Pinpoint the cell where the given text exists, returning its [x, y] midpoint coordinate. 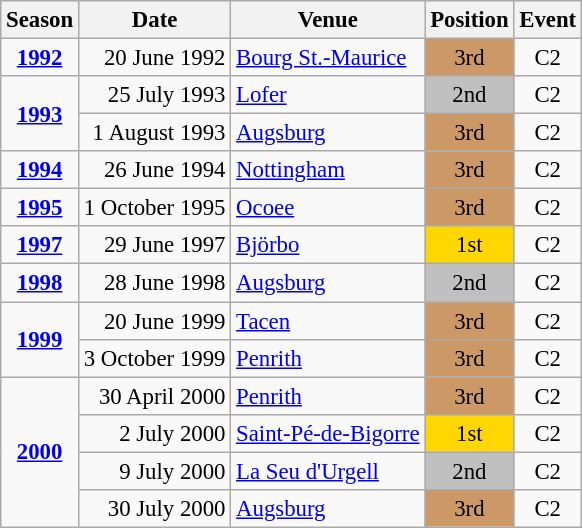
29 June 1997 [154, 245]
28 June 1998 [154, 283]
Date [154, 20]
2 July 2000 [154, 433]
26 June 1994 [154, 170]
25 July 1993 [154, 95]
30 July 2000 [154, 509]
Björbo [328, 245]
1993 [40, 114]
La Seu d'Urgell [328, 471]
Saint-Pé-de-Bigorre [328, 433]
1999 [40, 340]
1 October 1995 [154, 208]
3 October 1999 [154, 358]
Bourg St.-Maurice [328, 58]
Position [470, 20]
1995 [40, 208]
1 August 1993 [154, 133]
2000 [40, 452]
Season [40, 20]
30 April 2000 [154, 396]
1998 [40, 283]
Lofer [328, 95]
Ocoee [328, 208]
20 June 1992 [154, 58]
1994 [40, 170]
Nottingham [328, 170]
1992 [40, 58]
Venue [328, 20]
Event [548, 20]
1997 [40, 245]
Tacen [328, 321]
20 June 1999 [154, 321]
9 July 2000 [154, 471]
